Scan for the cell matching the given text and deliver its (x, y) coordinate at center. 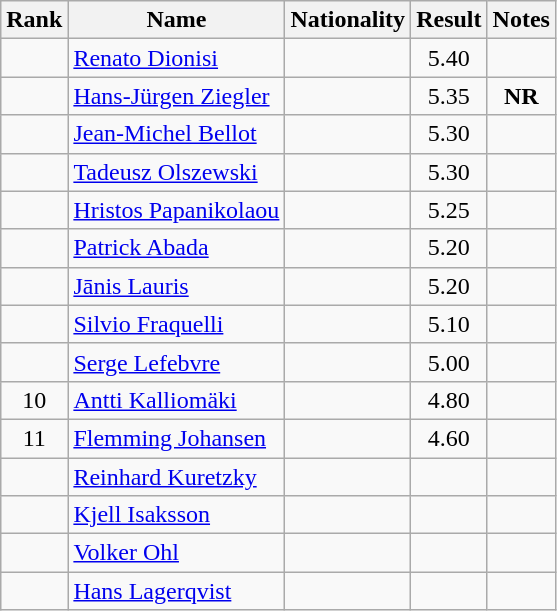
5.25 (449, 210)
Hristos Papanikolaou (176, 210)
Flemming Johansen (176, 438)
Kjell Isaksson (176, 515)
Rank (34, 20)
Jānis Lauris (176, 286)
Nationality (348, 20)
Silvio Fraquelli (176, 324)
Notes (521, 20)
Hans-Jürgen Ziegler (176, 96)
Reinhard Kuretzky (176, 477)
Name (176, 20)
4.60 (449, 438)
Hans Lagerqvist (176, 591)
11 (34, 438)
Result (449, 20)
5.00 (449, 362)
5.40 (449, 58)
Renato Dionisi (176, 58)
Jean-Michel Bellot (176, 134)
Serge Lefebvre (176, 362)
5.10 (449, 324)
10 (34, 400)
4.80 (449, 400)
Patrick Abada (176, 248)
Volker Ohl (176, 553)
NR (521, 96)
5.35 (449, 96)
Tadeusz Olszewski (176, 172)
Antti Kalliomäki (176, 400)
